Detect which cell encompasses the target text, then output its [X, Y] center coordinate. 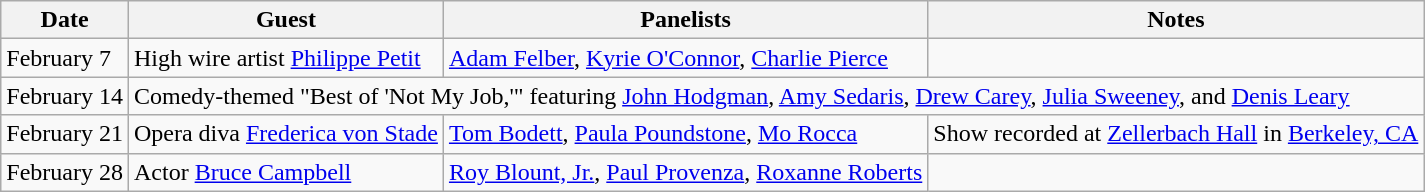
February 28 [65, 172]
February 21 [65, 134]
Comedy-themed "Best of 'Not My Job,'" featuring John Hodgman, Amy Sedaris, Drew Carey, Julia Sweeney, and Denis Leary [776, 96]
Actor Bruce Campbell [286, 172]
Adam Felber, Kyrie O'Connor, Charlie Pierce [685, 58]
February 14 [65, 96]
Roy Blount, Jr., Paul Provenza, Roxanne Roberts [685, 172]
Panelists [685, 20]
Show recorded at Zellerbach Hall in Berkeley, CA [1176, 134]
Opera diva Frederica von Stade [286, 134]
Notes [1176, 20]
Guest [286, 20]
Tom Bodett, Paula Poundstone, Mo Rocca [685, 134]
Date [65, 20]
February 7 [65, 58]
High wire artist Philippe Petit [286, 58]
